Output the (x, y) coordinate of the center of the cell containing the given text.  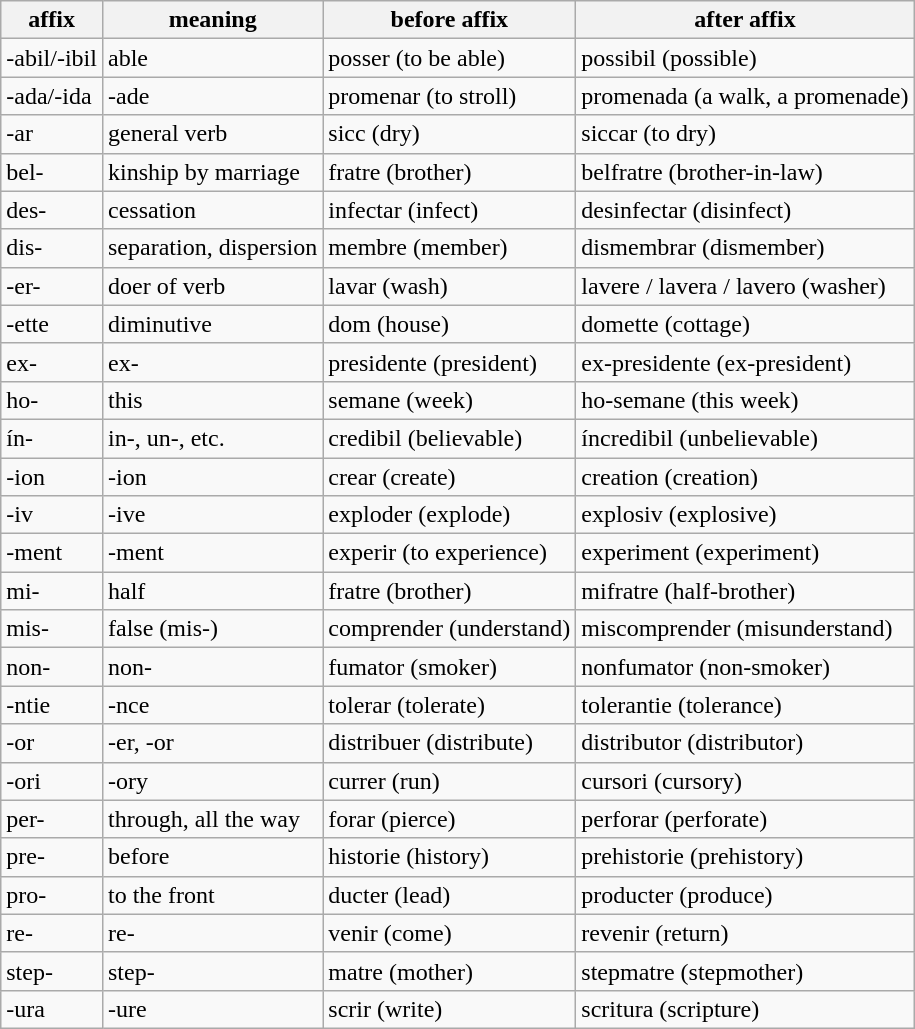
before (212, 857)
currer (run) (450, 781)
experiment (experiment) (745, 553)
infectar (infect) (450, 210)
through, all the way (212, 819)
-ade (212, 96)
ex-presidente (ex-president) (745, 362)
domette (cottage) (745, 324)
promenada (a walk, a promenade) (745, 96)
creation (creation) (745, 477)
-ory (212, 781)
posser (to be able) (450, 58)
ducter (lead) (450, 895)
pre- (52, 857)
tolerantie (tolerance) (745, 705)
crear (create) (450, 477)
matre (mother) (450, 971)
desinfectar (disinfect) (745, 210)
scritura (scripture) (745, 1009)
mis- (52, 629)
historie (history) (450, 857)
-er- (52, 286)
distribuer (distribute) (450, 743)
des- (52, 210)
-or (52, 743)
-iv (52, 515)
promenar (to stroll) (450, 96)
distributor (distributor) (745, 743)
prehistorie (prehistory) (745, 857)
-ar (52, 134)
presidente (president) (450, 362)
siccar (to dry) (745, 134)
exploder (explode) (450, 515)
bel- (52, 172)
membre (member) (450, 248)
experir (to experience) (450, 553)
perforar (perforate) (745, 819)
ho-semane (this week) (745, 400)
-er, -or (212, 743)
producter (produce) (745, 895)
íncredibil (unbelievable) (745, 438)
lavere / lavera / lavero (washer) (745, 286)
after affix (745, 20)
cessation (212, 210)
dis- (52, 248)
-ure (212, 1009)
per- (52, 819)
venir (come) (450, 933)
before affix (450, 20)
ho- (52, 400)
revenir (return) (745, 933)
dom (house) (450, 324)
to the front (212, 895)
nonfumator (non-smoker) (745, 667)
credibil (believable) (450, 438)
cursori (cursory) (745, 781)
meaning (212, 20)
mi- (52, 591)
belfratre (brother-in-law) (745, 172)
lavar (wash) (450, 286)
pro- (52, 895)
diminutive (212, 324)
able (212, 58)
doer of verb (212, 286)
tolerar (tolerate) (450, 705)
-ada/-ida (52, 96)
semane (week) (450, 400)
explosiv (explosive) (745, 515)
ín- (52, 438)
half (212, 591)
-ori (52, 781)
stepmatre (stepmother) (745, 971)
sicc (dry) (450, 134)
this (212, 400)
-ette (52, 324)
kinship by marriage (212, 172)
dismembrar (dismember) (745, 248)
comprender (understand) (450, 629)
scrir (write) (450, 1009)
in-, un-, etc. (212, 438)
general verb (212, 134)
affix (52, 20)
possibil (possible) (745, 58)
fumator (smoker) (450, 667)
-ive (212, 515)
-abil/-ibil (52, 58)
-nce (212, 705)
separation, dispersion (212, 248)
false (mis-) (212, 629)
-ura (52, 1009)
-ntie (52, 705)
forar (pierce) (450, 819)
mifratre (half-brother) (745, 591)
miscomprender (misunderstand) (745, 629)
